Find where the given text appears and provide that cell's center as (X, Y) coordinate. 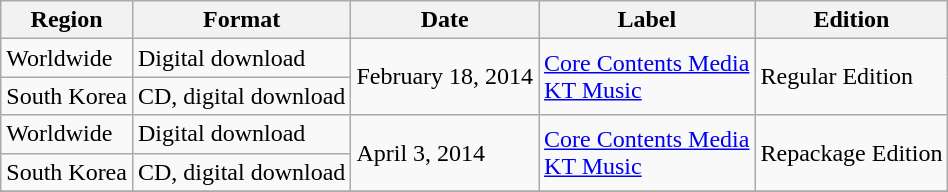
Repackage Edition (852, 153)
Region (67, 20)
Date (445, 20)
Regular Edition (852, 77)
Label (647, 20)
February 18, 2014 (445, 77)
Edition (852, 20)
April 3, 2014 (445, 153)
Format (241, 20)
